Find where the given text appears and provide that cell's center as (X, Y) coordinate. 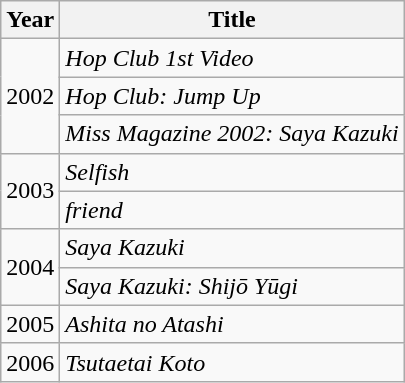
Hop Club 1st Video (232, 58)
2002 (30, 96)
2005 (30, 324)
Tsutaetai Koto (232, 362)
2004 (30, 267)
friend (232, 210)
Selfish (232, 172)
Year (30, 20)
2006 (30, 362)
Miss Magazine 2002: Saya Kazuki (232, 134)
2003 (30, 191)
Saya Kazuki (232, 248)
Ashita no Atashi (232, 324)
Saya Kazuki: Shijō Yūgi (232, 286)
Hop Club: Jump Up (232, 96)
Title (232, 20)
